For the text-containing cell, return its midpoint in (X, Y) coordinate format. 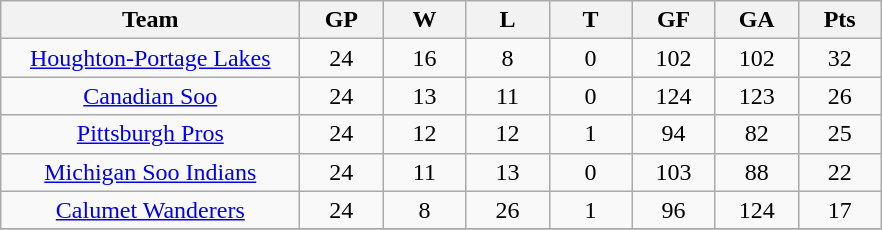
25 (840, 134)
GA (756, 20)
L (508, 20)
82 (756, 134)
GP (342, 20)
Canadian Soo (150, 96)
96 (674, 210)
Michigan Soo Indians (150, 172)
Houghton-Portage Lakes (150, 58)
88 (756, 172)
16 (424, 58)
Team (150, 20)
W (424, 20)
94 (674, 134)
GF (674, 20)
17 (840, 210)
103 (674, 172)
Pittsburgh Pros (150, 134)
T (590, 20)
Pts (840, 20)
32 (840, 58)
Calumet Wanderers (150, 210)
22 (840, 172)
123 (756, 96)
